Identify which cell holds the provided text, then report its (x, y) central coordinate. 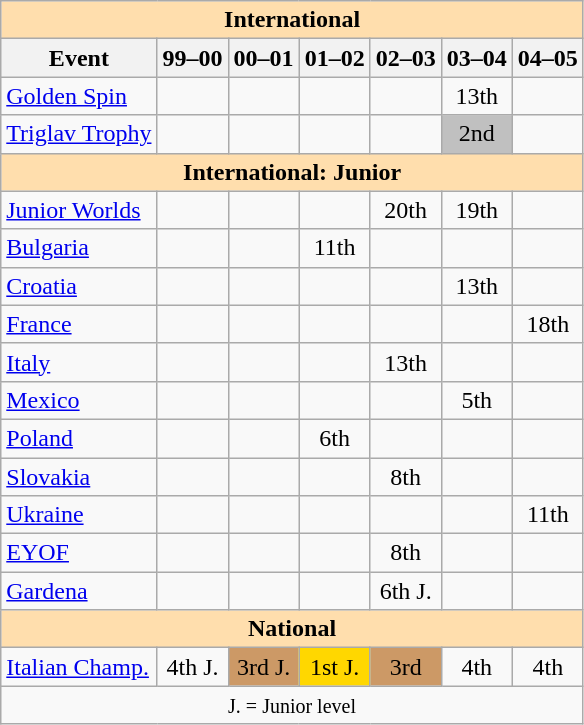
France (79, 324)
2nd (476, 134)
J. = Junior level (292, 705)
EYOF (79, 553)
Croatia (79, 286)
6th (334, 438)
Triglav Trophy (79, 134)
20th (406, 210)
National (292, 629)
International (292, 20)
Italian Champ. (79, 667)
Gardena (79, 591)
99–00 (192, 58)
Golden Spin (79, 96)
02–03 (406, 58)
5th (476, 400)
Slovakia (79, 477)
Italy (79, 362)
Ukraine (79, 515)
6th J. (406, 591)
18th (548, 324)
1st J. (334, 667)
19th (476, 210)
01–02 (334, 58)
Junior Worlds (79, 210)
Mexico (79, 400)
International: Junior (292, 172)
00–01 (264, 58)
Poland (79, 438)
03–04 (476, 58)
Event (79, 58)
Bulgaria (79, 248)
3rd J. (264, 667)
4th J. (192, 667)
04–05 (548, 58)
3rd (406, 667)
